Capture the cell that displays the provided text and extract its (X, Y) central coordinate. 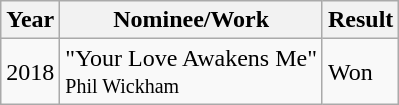
Nominee/Work (192, 20)
2018 (30, 72)
Won (360, 72)
Result (360, 20)
"Your Love Awakens Me"Phil Wickham (192, 72)
Year (30, 20)
